Search for the cell housing the specified text and yield its (x, y) center coordinate. 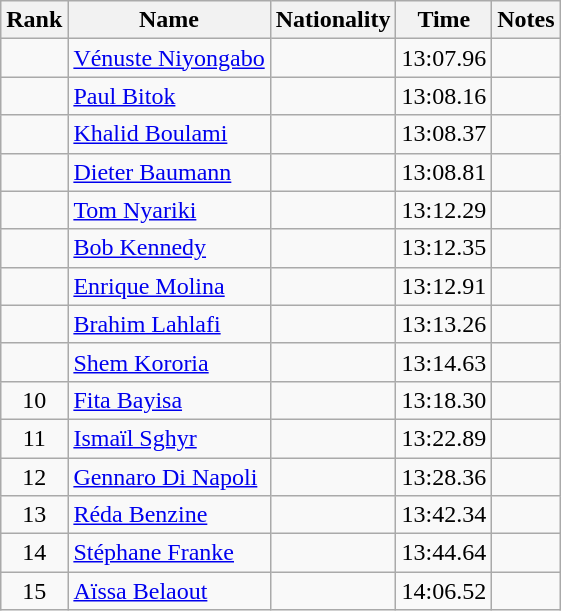
Ismaïl Sghyr (169, 438)
Time (444, 20)
Fita Bayisa (169, 400)
13:42.34 (444, 515)
13:12.35 (444, 248)
Shem Kororia (169, 362)
Vénuste Niyongabo (169, 58)
10 (34, 400)
13 (34, 515)
13:14.63 (444, 362)
Khalid Boulami (169, 134)
Stéphane Franke (169, 553)
12 (34, 477)
Réda Benzine (169, 515)
13:07.96 (444, 58)
13:08.16 (444, 96)
13:12.91 (444, 286)
15 (34, 591)
Bob Kennedy (169, 248)
Gennaro Di Napoli (169, 477)
Name (169, 20)
13:08.81 (444, 172)
13:08.37 (444, 134)
Paul Bitok (169, 96)
11 (34, 438)
13:18.30 (444, 400)
Aïssa Belaout (169, 591)
Nationality (333, 20)
Notes (526, 20)
13:28.36 (444, 477)
14 (34, 553)
13:44.64 (444, 553)
13:12.29 (444, 210)
Tom Nyariki (169, 210)
14:06.52 (444, 591)
Enrique Molina (169, 286)
13:13.26 (444, 324)
Dieter Baumann (169, 172)
Rank (34, 20)
13:22.89 (444, 438)
Brahim Lahlafi (169, 324)
